Provide the [X, Y] coordinate of the cell's center where the given text is located.  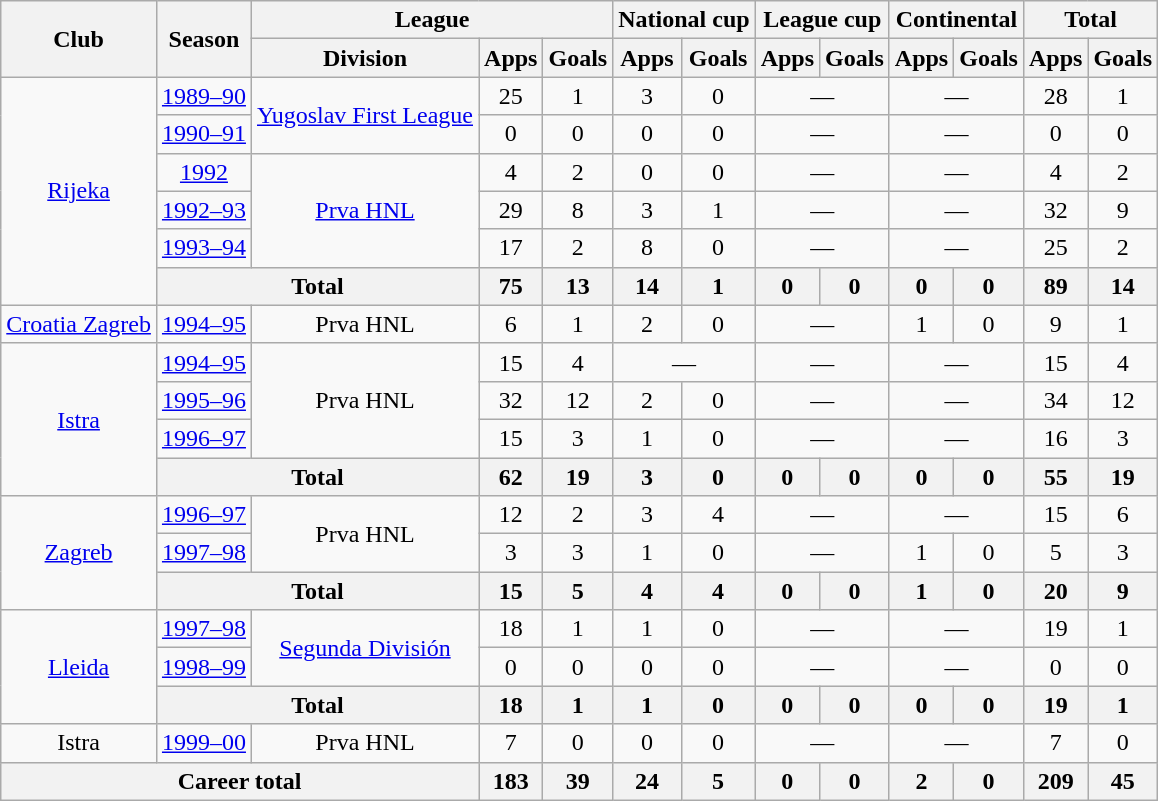
Croatia Zagreb [79, 324]
34 [1055, 400]
89 [1055, 286]
League [432, 20]
Lleida [79, 667]
Yugoslav First League [364, 115]
1995–96 [204, 400]
16 [1055, 438]
Continental [956, 20]
Career total [240, 781]
1989–90 [204, 96]
55 [1055, 477]
28 [1055, 96]
1999–00 [204, 743]
Season [204, 39]
Division [364, 58]
13 [578, 286]
Rijeka [79, 191]
62 [511, 477]
National cup [684, 20]
Club [79, 39]
39 [578, 781]
Segunda División [364, 648]
20 [1055, 591]
24 [647, 781]
75 [511, 286]
29 [511, 210]
1992 [204, 172]
1998–99 [204, 667]
League cup [822, 20]
Zagreb [79, 553]
45 [1123, 781]
209 [1055, 781]
1993–94 [204, 248]
183 [511, 781]
1992–93 [204, 210]
17 [511, 248]
1990–91 [204, 134]
